For the text-containing cell, return its midpoint in [X, Y] coordinate format. 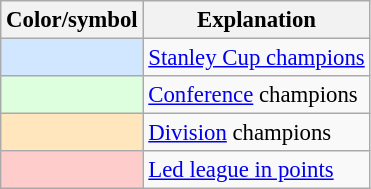
Explanation [256, 20]
Conference champions [256, 95]
Stanley Cup champions [256, 58]
Division champions [256, 133]
Color/symbol [72, 20]
Led league in points [256, 170]
